Locate the cell with the specified text and output its (x, y) center coordinate. 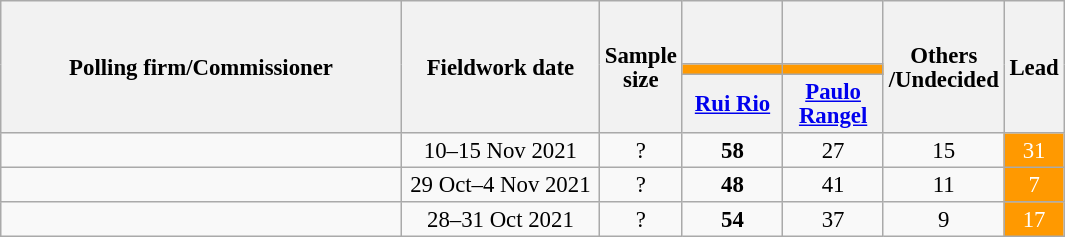
27 (834, 150)
29 Oct–4 Nov 2021 (500, 186)
28–31 Oct 2021 (500, 220)
15 (944, 150)
9 (944, 220)
Paulo Rangel (834, 104)
48 (732, 186)
41 (834, 186)
Others/Undecided (944, 67)
Fieldwork date (500, 67)
7 (1034, 186)
Rui Rio (732, 104)
11 (944, 186)
37 (834, 220)
54 (732, 220)
Lead (1034, 67)
10–15 Nov 2021 (500, 150)
17 (1034, 220)
Polling firm/Commissioner (202, 67)
58 (732, 150)
Sample size (640, 67)
31 (1034, 150)
